Detect which cell encompasses the target text, then output its [x, y] center coordinate. 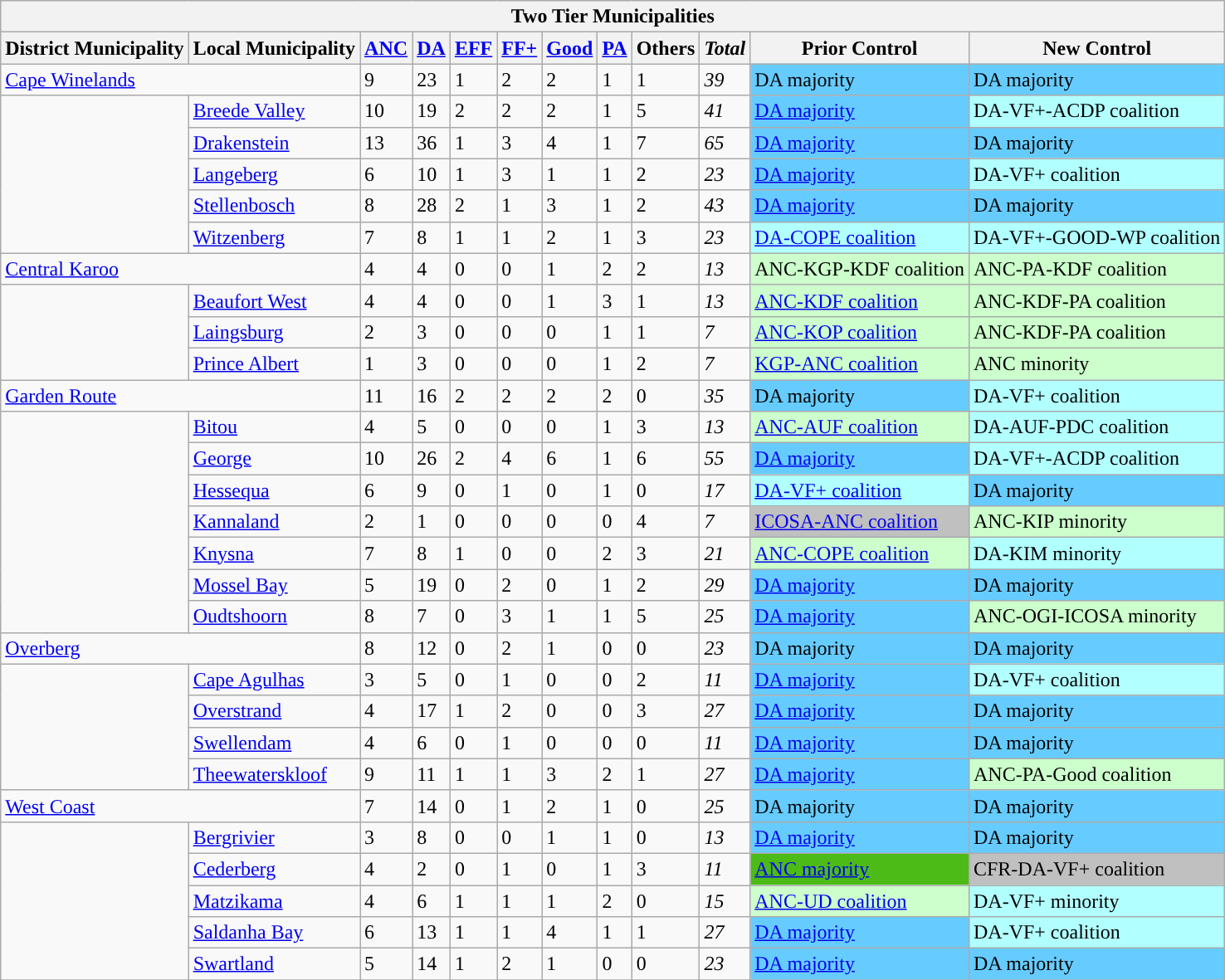
New Control [1096, 48]
Prince Albert [274, 363]
ICOSA-ANC coalition [860, 522]
Stellenbosch [274, 206]
Laingsburg [274, 332]
ANC-OGI-ICOSA minority [1096, 617]
DA-AUF-PDC coalition [1096, 427]
PA [614, 48]
Cape Winelands [181, 80]
EFF [473, 48]
CFR-DA-VF+ coalition [1096, 869]
12 [432, 648]
Breede Valley [274, 111]
41 [725, 111]
Kannaland [274, 522]
ANC-UD coalition [860, 900]
DA-VF+-GOOD-WP coalition [1096, 237]
39 [725, 80]
ANC-PA-KDF coalition [1096, 269]
21 [725, 553]
Oudtshoorn [274, 617]
Drakenstein [274, 143]
Prior Control [860, 48]
West Coast [181, 806]
ANC majority [860, 869]
Garden Route [181, 396]
26 [432, 459]
43 [725, 206]
Matzikama [274, 900]
Others [666, 48]
ANC-KDF coalition [860, 300]
35 [725, 396]
Bitou [274, 427]
ANC-PA-Good coalition [1096, 774]
ANC-COPE coalition [860, 553]
16 [432, 396]
ANC-AUF coalition [860, 427]
55 [725, 459]
65 [725, 143]
28 [432, 206]
Good [569, 48]
Cape Agulhas [274, 680]
District Municipality [95, 48]
George [274, 459]
ANC-KGP-KDF coalition [860, 269]
Local Municipality [274, 48]
Langeberg [274, 174]
ANC-KOP coalition [860, 332]
Theewaterskloof [274, 774]
Hessequa [274, 490]
Total [725, 48]
Beaufort West [274, 300]
Two Tier Municipalities [612, 17]
Mossel Bay [274, 585]
15 [725, 900]
Saldanha Bay [274, 933]
Cederberg [274, 869]
DA-KIM minority [1096, 553]
Swartland [274, 964]
ANC-KIP minority [1096, 522]
DA-VF+ minority [1096, 900]
Overberg [181, 648]
Swellendam [274, 743]
36 [432, 143]
DA-COPE coalition [860, 237]
KGP-ANC coalition [860, 363]
Overstrand [274, 711]
Central Karoo [181, 269]
29 [725, 585]
Bergrivier [274, 837]
Knysna [274, 553]
ANC minority [1096, 363]
Witzenberg [274, 237]
FF+ [520, 48]
ANC [387, 48]
DA [432, 48]
